From the cell containing the given text, extract its center point as (x, y) coordinate. 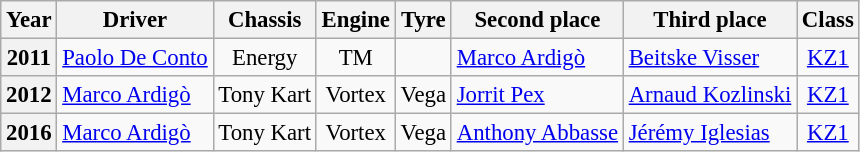
Third place (710, 20)
Arnaud Kozlinski (710, 95)
2016 (29, 133)
Tyre (423, 20)
Beitske Visser (710, 58)
Energy (264, 58)
Anthony Abbasse (537, 133)
Paolo De Conto (135, 58)
Chassis (264, 20)
Year (29, 20)
TM (356, 58)
Driver (135, 20)
Second place (537, 20)
Class (828, 20)
Jérémy Iglesias (710, 133)
2011 (29, 58)
Jorrit Pex (537, 95)
2012 (29, 95)
Engine (356, 20)
